Return [X, Y] of the center of cell containing provided text 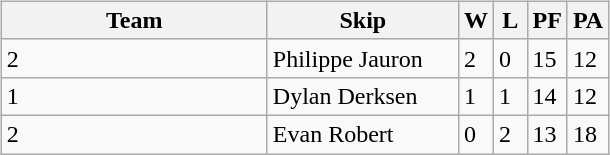
Philippe Jauron [362, 58]
Skip [362, 20]
Evan Robert [362, 134]
L [510, 20]
14 [547, 96]
PF [547, 20]
Dylan Derksen [362, 96]
15 [547, 58]
Team [134, 20]
13 [547, 134]
PA [588, 20]
W [476, 20]
18 [588, 134]
